Detect which cell encompasses the target text, then output its [x, y] center coordinate. 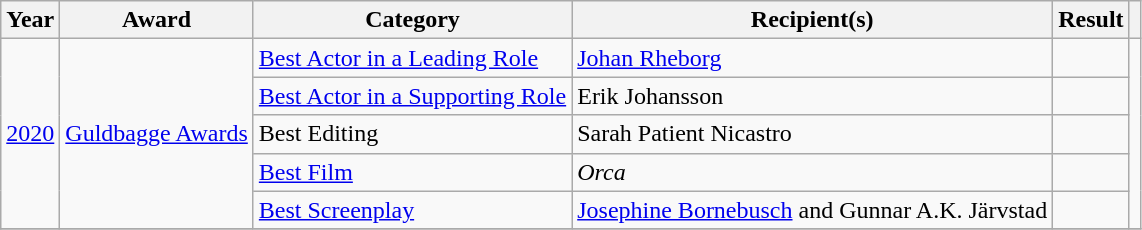
Best Editing [412, 134]
Orca [812, 172]
2020 [30, 134]
Best Actor in a Supporting Role [412, 96]
Best Film [412, 172]
Sarah Patient Nicastro [812, 134]
Josephine Bornebusch and Gunnar A.K. Järvstad [812, 210]
Award [157, 20]
Guldbagge Awards [157, 134]
Best Screenplay [412, 210]
Best Actor in a Leading Role [412, 58]
Johan Rheborg [812, 58]
Category [412, 20]
Recipient(s) [812, 20]
Erik Johansson [812, 96]
Result [1091, 20]
Year [30, 20]
